Scan for the cell matching the given text and deliver its [X, Y] coordinate at center. 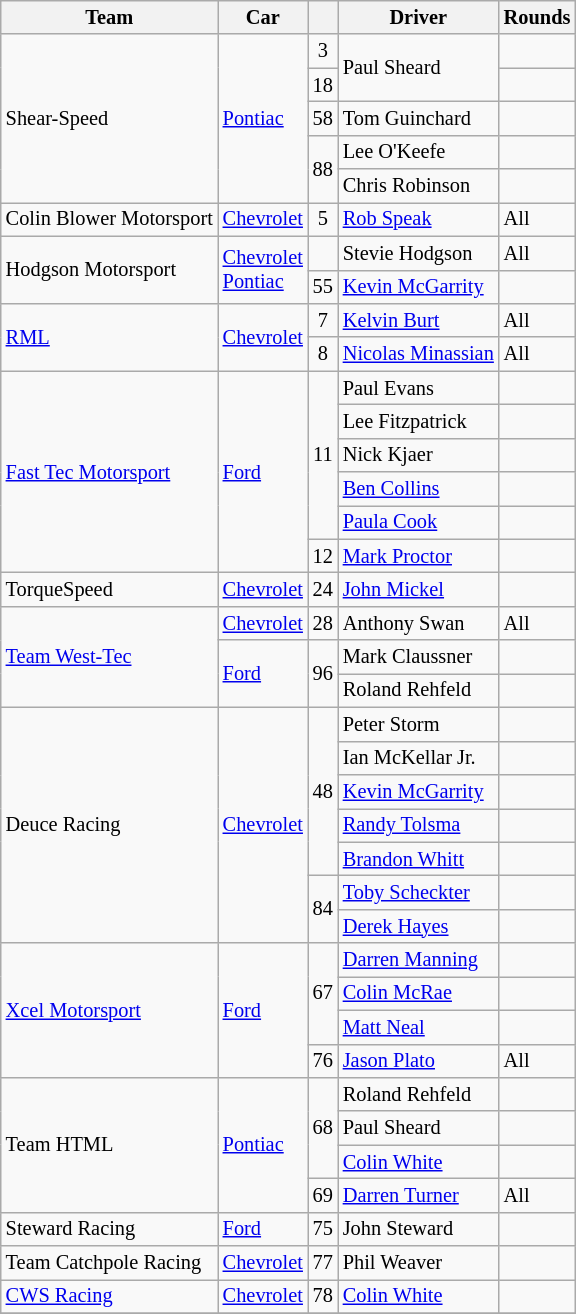
John Mickel [418, 589]
69 [323, 1195]
8 [323, 354]
Ben Collins [418, 489]
Rounds [538, 17]
67 [323, 994]
Lee O'Keefe [418, 152]
7 [323, 320]
24 [323, 589]
Ian McKellar Jr. [418, 758]
Anthony Swan [418, 623]
75 [323, 1229]
78 [323, 1296]
88 [323, 168]
Paula Cook [418, 522]
Chris Robinson [418, 186]
Darren Manning [418, 960]
CWS Racing [110, 1296]
Phil Weaver [418, 1263]
ChevroletPontiac [263, 270]
Derek Hayes [418, 926]
Mark Proctor [418, 556]
55 [323, 287]
77 [323, 1263]
3 [323, 51]
76 [323, 1061]
Randy Tolsma [418, 825]
58 [323, 118]
Colin McRae [418, 993]
Team [110, 17]
28 [323, 623]
Xcel Motorsport [110, 1010]
Team West-Tec [110, 656]
Toby Scheckter [418, 892]
Stevie Hodgson [418, 253]
Paul Evans [418, 388]
Tom Guinchard [418, 118]
Kelvin Burt [418, 320]
Lee Fitzpatrick [418, 421]
96 [323, 674]
Shear-Speed [110, 118]
68 [323, 1128]
Nick Kjaer [418, 455]
Team HTML [110, 1144]
Jason Plato [418, 1061]
John Steward [418, 1229]
Colin Blower Motorsport [110, 219]
RML [110, 336]
Peter Storm [418, 724]
Nicolas Minassian [418, 354]
Rob Speak [418, 219]
5 [323, 219]
Team Catchpole Racing [110, 1263]
Steward Racing [110, 1229]
48 [323, 791]
11 [323, 455]
TorqueSpeed [110, 589]
Hodgson Motorsport [110, 270]
Fast Tec Motorsport [110, 472]
Driver [418, 17]
Car [263, 17]
Matt Neal [418, 1027]
Brandon Whitt [418, 859]
Deuce Racing [110, 825]
18 [323, 85]
12 [323, 556]
84 [323, 908]
Mark Claussner [418, 657]
Darren Turner [418, 1195]
